For the text-containing cell, return its midpoint in (X, Y) coordinate format. 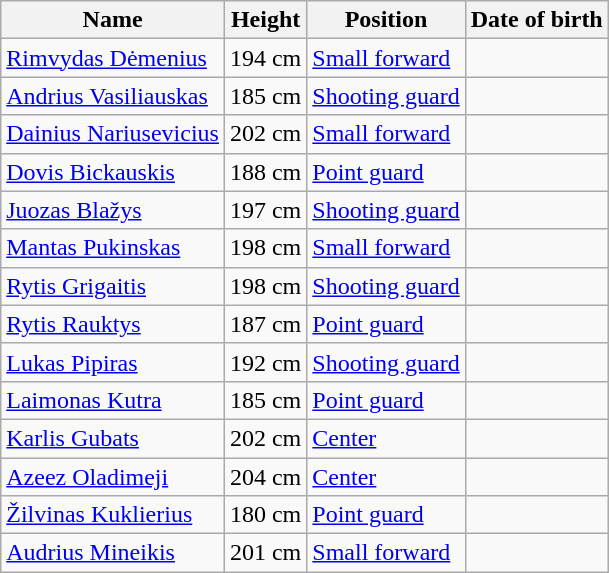
Height (265, 20)
Mantas Pukinskas (113, 248)
Rimvydas Dėmenius (113, 58)
197 cm (265, 210)
Karlis Gubats (113, 438)
Laimonas Kutra (113, 400)
192 cm (265, 362)
188 cm (265, 172)
Rytis Grigaitis (113, 286)
Dovis Bickauskis (113, 172)
Azeez Oladimeji (113, 477)
Juozas Blažys (113, 210)
Audrius Mineikis (113, 553)
Dainius Nariusevicius (113, 134)
Position (386, 20)
204 cm (265, 477)
187 cm (265, 324)
Date of birth (536, 20)
Lukas Pipiras (113, 362)
180 cm (265, 515)
201 cm (265, 553)
Name (113, 20)
Andrius Vasiliauskas (113, 96)
Žilvinas Kuklierius (113, 515)
194 cm (265, 58)
Rytis Rauktys (113, 324)
